Return the [X, Y] coordinate for the center point of the cell that contains the specified text.  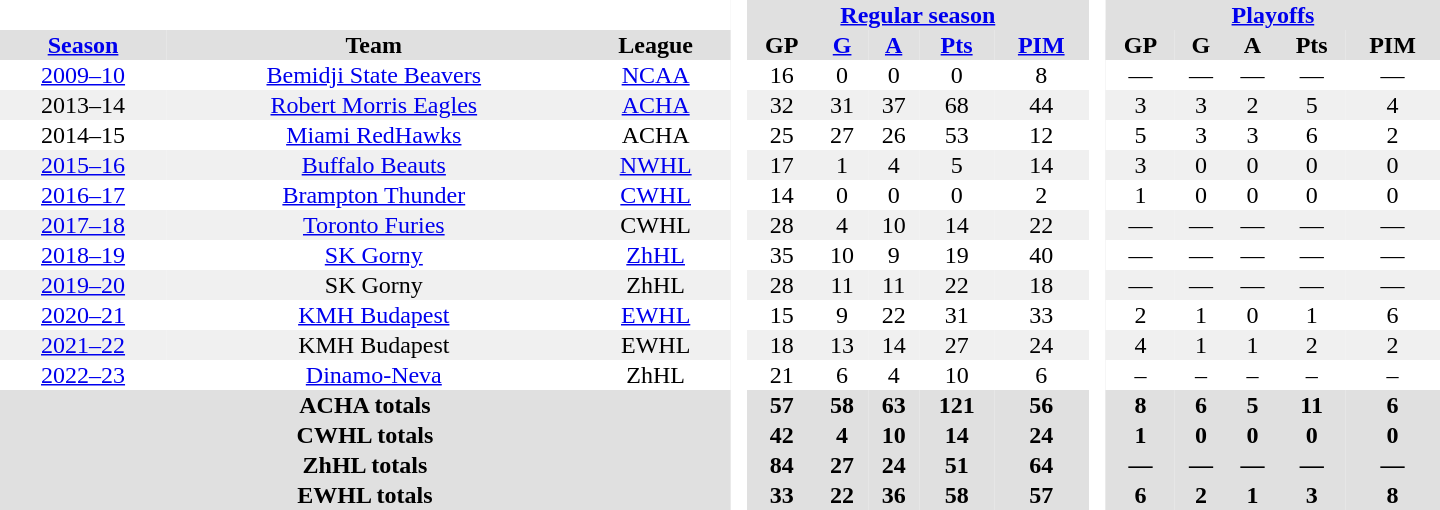
League [656, 45]
15 [782, 315]
53 [956, 135]
56 [1042, 405]
CWHL totals [365, 435]
2020–21 [83, 315]
32 [782, 105]
2013–14 [83, 105]
Season [83, 45]
2015–16 [83, 165]
121 [956, 405]
17 [782, 165]
ZhHL totals [365, 465]
NWHL [656, 165]
NCAA [656, 75]
2017–18 [83, 225]
2018–19 [83, 255]
2014–15 [83, 135]
2019–20 [83, 285]
Dinamo-Neva [374, 375]
64 [1042, 465]
Bemidji State Beavers [374, 75]
13 [842, 345]
Miami RedHawks [374, 135]
12 [1042, 135]
35 [782, 255]
19 [956, 255]
EWHL totals [365, 495]
Toronto Furies [374, 225]
2009–10 [83, 75]
Regular season [918, 15]
26 [894, 135]
63 [894, 405]
40 [1042, 255]
Brampton Thunder [374, 195]
44 [1042, 105]
2016–17 [83, 195]
Robert Morris Eagles [374, 105]
51 [956, 465]
16 [782, 75]
25 [782, 135]
36 [894, 495]
Buffalo Beauts [374, 165]
42 [782, 435]
Playoffs [1273, 15]
2022–23 [83, 375]
2021–22 [83, 345]
68 [956, 105]
Team [374, 45]
ACHA totals [365, 405]
84 [782, 465]
37 [894, 105]
21 [782, 375]
